Return (x, y) of the center of cell containing provided text 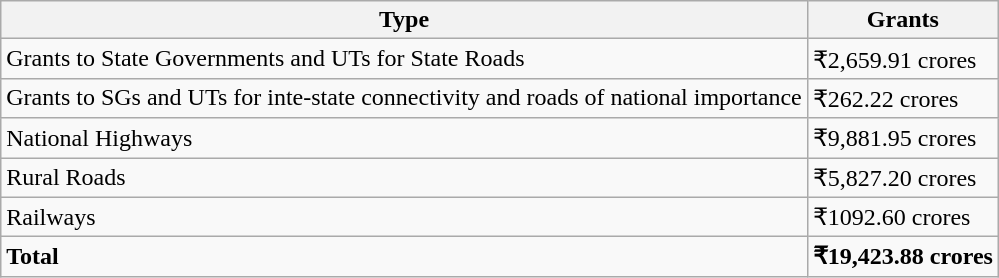
₹9,881.95 crores (902, 138)
₹1092.60 crores (902, 217)
Grants to State Governments and UTs for State Roads (404, 59)
Grants (902, 20)
₹2,659.91 crores (902, 59)
Rural Roads (404, 178)
Railways (404, 217)
₹19,423.88 crores (902, 257)
Total (404, 257)
Grants to SGs and UTs for inte-state connectivity and roads of national importance (404, 98)
Type (404, 20)
₹5,827.20 crores (902, 178)
National Highways (404, 138)
₹262.22 crores (902, 98)
